Output the (X, Y) coordinate of the center of the cell containing the given text.  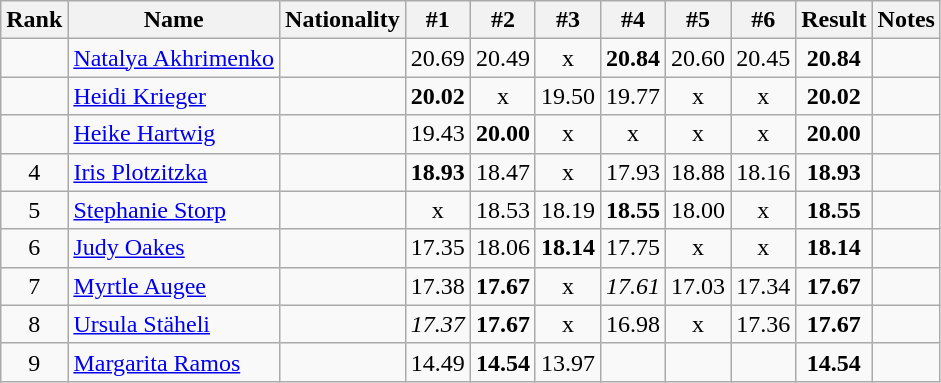
Ursula Stäheli (174, 324)
#2 (502, 20)
14.49 (438, 362)
18.19 (568, 210)
20.69 (438, 58)
17.38 (438, 286)
17.36 (764, 324)
17.75 (632, 248)
19.50 (568, 96)
Heidi Krieger (174, 96)
6 (34, 248)
Natalya Akhrimenko (174, 58)
17.03 (698, 286)
#4 (632, 20)
#3 (568, 20)
#1 (438, 20)
4 (34, 172)
20.45 (764, 58)
18.88 (698, 172)
Myrtle Augee (174, 286)
17.37 (438, 324)
18.47 (502, 172)
17.34 (764, 286)
Heike Hartwig (174, 134)
Margarita Ramos (174, 362)
18.06 (502, 248)
Stephanie Storp (174, 210)
20.60 (698, 58)
17.93 (632, 172)
9 (34, 362)
Rank (34, 20)
Name (174, 20)
19.77 (632, 96)
#6 (764, 20)
Iris Plotzitzka (174, 172)
8 (34, 324)
17.61 (632, 286)
Result (834, 20)
13.97 (568, 362)
18.16 (764, 172)
5 (34, 210)
Nationality (343, 20)
17.35 (438, 248)
20.49 (502, 58)
16.98 (632, 324)
7 (34, 286)
18.00 (698, 210)
Notes (906, 20)
Judy Oakes (174, 248)
18.53 (502, 210)
#5 (698, 20)
19.43 (438, 134)
